For the text-containing cell, return its midpoint in [x, y] coordinate format. 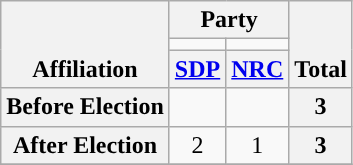
1 [258, 145]
Party [228, 20]
Affiliation [86, 44]
Before Election [86, 107]
NRC [258, 69]
2 [197, 145]
Total [321, 44]
After Election [86, 145]
SDP [197, 69]
